Scan for the cell matching the given text and deliver its [x, y] coordinate at center. 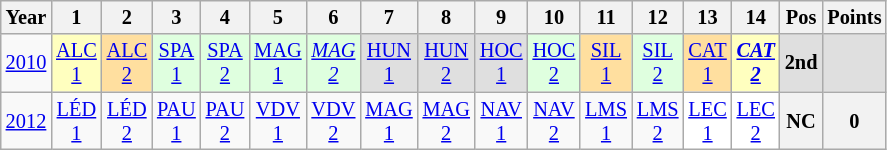
11 [606, 17]
7 [388, 17]
12 [658, 17]
3 [176, 17]
5 [278, 17]
SIL2 [658, 63]
LÉD1 [76, 121]
PAU2 [226, 121]
2 [127, 17]
LEC1 [707, 121]
CAT1 [707, 63]
8 [446, 17]
SIL1 [606, 63]
CAT2 [756, 63]
10 [554, 17]
SPA1 [176, 63]
2010 [26, 63]
ALC2 [127, 63]
VDV1 [278, 121]
NAV1 [502, 121]
HUN2 [446, 63]
HUN1 [388, 63]
0 [854, 121]
14 [756, 17]
ALC1 [76, 63]
2012 [26, 121]
NAV2 [554, 121]
2nd [802, 63]
4 [226, 17]
9 [502, 17]
1 [76, 17]
LMS2 [658, 121]
SPA2 [226, 63]
NC [802, 121]
VDV2 [333, 121]
Pos [802, 17]
13 [707, 17]
Points [854, 17]
LEC2 [756, 121]
LÉD2 [127, 121]
PAU1 [176, 121]
Year [26, 17]
LMS1 [606, 121]
HOC2 [554, 63]
HOC1 [502, 63]
6 [333, 17]
